Determine the (X, Y) coordinate at the center of the cell enclosing the given text.  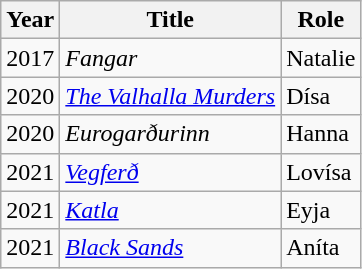
Fangar (170, 58)
Vegferð (170, 172)
Black Sands (170, 248)
Katla (170, 210)
Role (321, 20)
Natalie (321, 58)
Title (170, 20)
Aníta (321, 248)
2017 (30, 58)
Dísa (321, 96)
The Valhalla Murders (170, 96)
Eyja (321, 210)
Eurogarðurinn (170, 134)
Year (30, 20)
Lovísa (321, 172)
Hanna (321, 134)
